For the text-containing cell, return its midpoint in (x, y) coordinate format. 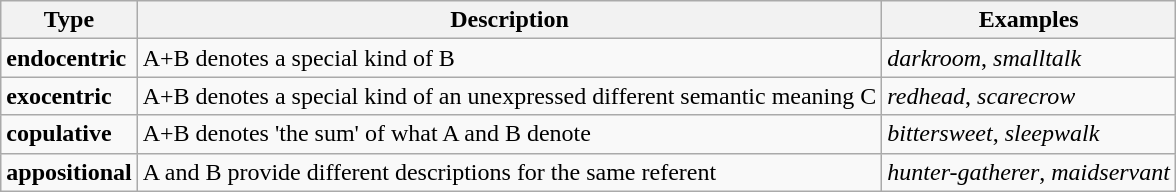
exocentric (69, 96)
A+B denotes 'the sum' of what A and B denote (510, 134)
Description (510, 20)
A+B denotes a special kind of B (510, 58)
endocentric (69, 58)
Type (69, 20)
redhead, scarecrow (1029, 96)
A+B denotes a special kind of an unexpressed different semantic meaning C (510, 96)
appositional (69, 172)
copulative (69, 134)
A and B provide different descriptions for the same referent (510, 172)
bittersweet, sleepwalk (1029, 134)
hunter-gatherer, maidservant (1029, 172)
Examples (1029, 20)
darkroom, smalltalk (1029, 58)
